For the text-containing cell, return its midpoint in [x, y] coordinate format. 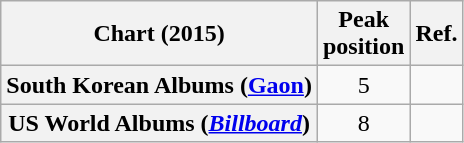
US World Albums (Billboard) [160, 123]
Ref. [436, 34]
Peakposition [363, 34]
5 [363, 85]
Chart (2015) [160, 34]
8 [363, 123]
South Korean Albums (Gaon) [160, 85]
